Output the [X, Y] coordinate of the center of the cell containing the given text.  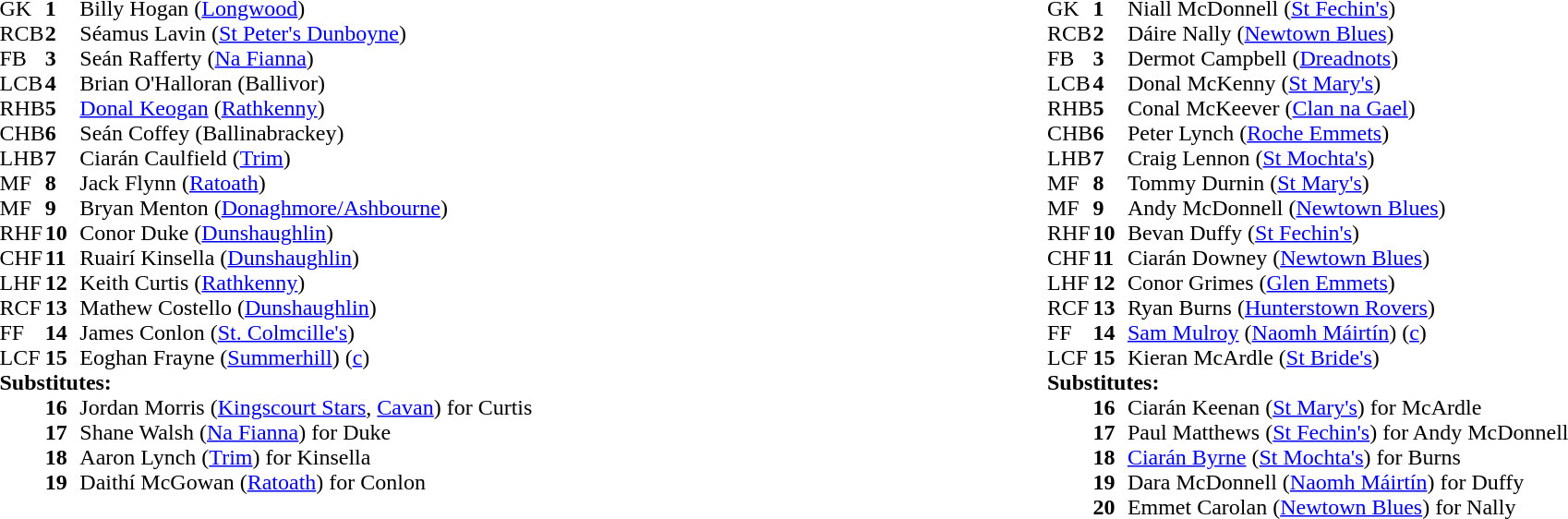
Shane Walsh (Na Fianna) for Duke [306, 432]
Jordan Morris (Kingscourt Stars, Cavan) for Curtis [306, 408]
Mathew Costello (Dunshaughlin) [306, 308]
Conor Duke (Dunshaughlin) [306, 233]
Keith Curtis (Rathkenny) [306, 283]
James Conlon (St. Colmcille's) [306, 332]
Brian O'Halloran (Ballivor) [306, 83]
Seán Coffey (Ballinabrackey) [306, 133]
Bryan Menton (Donaghmore/Ashbourne) [306, 209]
Jack Flynn (Ratoath) [306, 183]
Aaron Lynch (Trim) for Kinsella [306, 458]
Seán Rafferty (Na Fianna) [306, 59]
Ruairí Kinsella (Dunshaughlin) [306, 259]
Ciarán Caulfield (Trim) [306, 159]
Séamus Lavin (St Peter's Dunboyne) [306, 33]
Eoghan Frayne (Summerhill) (c) [306, 358]
Donal Keogan (Rathkenny) [306, 109]
Daithí McGowan (Ratoath) for Conlon [306, 482]
